From the cell containing the given text, extract its center point as [x, y] coordinate. 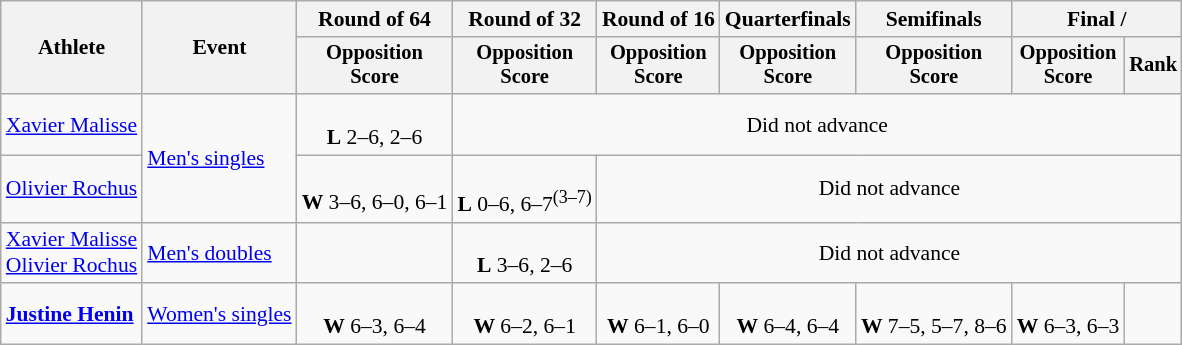
L 3–6, 2–6 [524, 252]
Round of 64 [375, 19]
W 6–2, 6–1 [524, 314]
Xavier Malisse [72, 124]
Athlete [72, 48]
W 6–4, 6–4 [788, 314]
L 0–6, 6–7(3–7) [524, 190]
W 6–3, 6–3 [1068, 314]
Olivier Rochus [72, 190]
Justine Henin [72, 314]
Event [219, 48]
Round of 16 [658, 19]
L 2–6, 2–6 [375, 124]
Women's singles [219, 314]
W 6–1, 6–0 [658, 314]
W 7–5, 5–7, 8–6 [934, 314]
Quarterfinals [788, 19]
Xavier MalisseOlivier Rochus [72, 252]
Final / [1097, 19]
Round of 32 [524, 19]
Men's doubles [219, 252]
Men's singles [219, 158]
W 3–6, 6–0, 6–1 [375, 190]
Semifinals [934, 19]
W 6–3, 6–4 [375, 314]
Rank [1153, 66]
